Identify which cell holds the provided text, then report its [X, Y] central coordinate. 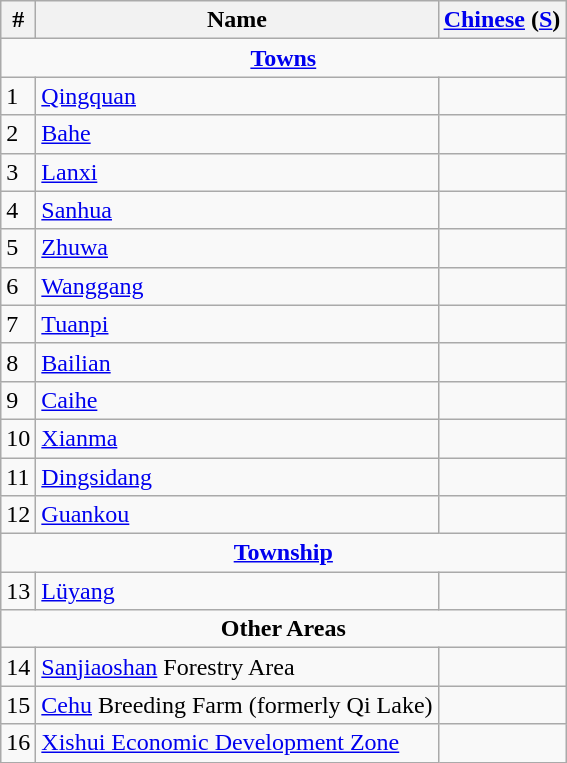
Sanjiaoshan Forestry Area [237, 667]
5 [18, 248]
10 [18, 438]
Zhuwa [237, 248]
Chinese (S) [502, 20]
Cehu Breeding Farm (formerly Qi Lake) [237, 705]
3 [18, 172]
12 [18, 515]
Towns [284, 58]
11 [18, 477]
Xishui Economic Development Zone [237, 743]
7 [18, 324]
14 [18, 667]
Dingsidang [237, 477]
Xianma [237, 438]
16 [18, 743]
Tuanpi [237, 324]
Guankou [237, 515]
Township [284, 553]
Lüyang [237, 591]
Lanxi [237, 172]
6 [18, 286]
13 [18, 591]
# [18, 20]
Other Areas [284, 629]
4 [18, 210]
2 [18, 134]
9 [18, 400]
Caihe [237, 400]
Sanhua [237, 210]
Bahe [237, 134]
Qingquan [237, 96]
Bailian [237, 362]
15 [18, 705]
Name [237, 20]
1 [18, 96]
Wanggang [237, 286]
8 [18, 362]
